Provide the [x, y] coordinate of the cell's center where the given text is located.  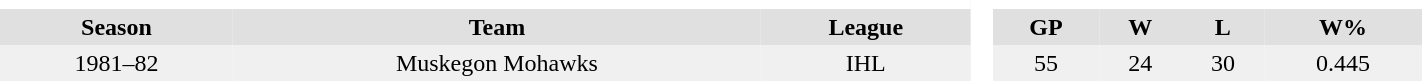
League [866, 27]
GP [1046, 27]
0.445 [1343, 63]
Season [116, 27]
L [1224, 27]
24 [1140, 63]
W% [1343, 27]
30 [1224, 63]
IHL [866, 63]
W [1140, 27]
Team [497, 27]
Muskegon Mohawks [497, 63]
1981–82 [116, 63]
55 [1046, 63]
